For the text-containing cell, return its midpoint in (X, Y) coordinate format. 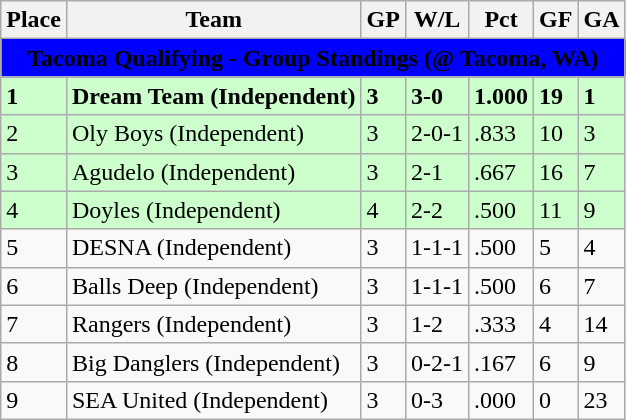
Agudelo (Independent) (214, 172)
Doyles (Independent) (214, 210)
11 (556, 210)
Rangers (Independent) (214, 324)
14 (602, 324)
Place (34, 20)
.667 (502, 172)
1.000 (502, 96)
Big Danglers (Independent) (214, 362)
.833 (502, 134)
23 (602, 400)
GA (602, 20)
W/L (436, 20)
Team (214, 20)
Balls Deep (Independent) (214, 286)
2-1 (436, 172)
Dream Team (Independent) (214, 96)
.167 (502, 362)
3-0 (436, 96)
DESNA (Independent) (214, 248)
Oly Boys (Independent) (214, 134)
.333 (502, 324)
0-3 (436, 400)
8 (34, 362)
10 (556, 134)
16 (556, 172)
SEA United (Independent) (214, 400)
2 (34, 134)
19 (556, 96)
0-2-1 (436, 362)
2-0-1 (436, 134)
GP (383, 20)
.000 (502, 400)
1-2 (436, 324)
Pct (502, 20)
0 (556, 400)
GF (556, 20)
2-2 (436, 210)
Tacoma Qualifying - Group Standings (@ Tacoma, WA) (313, 58)
